Provide the (x, y) coordinate of the cell's center where the given text is located.  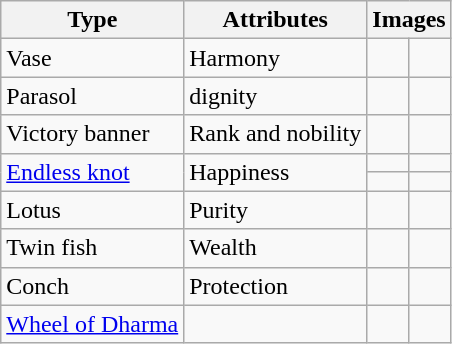
Images (409, 20)
Protection (276, 286)
Type (92, 20)
dignity (276, 96)
Purity (276, 210)
Endless knot (92, 172)
Happiness (276, 172)
Harmony (276, 58)
Parasol (92, 96)
Lotus (92, 210)
Conch (92, 286)
Twin fish (92, 248)
Victory banner (92, 134)
Vase (92, 58)
Wealth (276, 248)
Wheel of Dharma (92, 324)
Rank and nobility (276, 134)
Attributes (276, 20)
